For the text-containing cell, return its midpoint in (x, y) coordinate format. 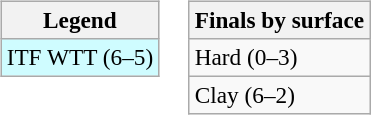
Hard (0–3) (279, 57)
Legend (80, 20)
ITF WTT (6–5) (80, 57)
Clay (6–2) (279, 95)
Finals by surface (279, 20)
